Return the (X, Y) coordinate for the center point of the cell that contains the specified text.  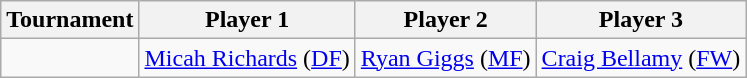
Player 1 (247, 20)
Tournament (70, 20)
Ryan Giggs (MF) (446, 58)
Player 2 (446, 20)
Micah Richards (DF) (247, 58)
Craig Bellamy (FW) (641, 58)
Player 3 (641, 20)
